Find where the given text appears and provide that cell's center as [X, Y] coordinate. 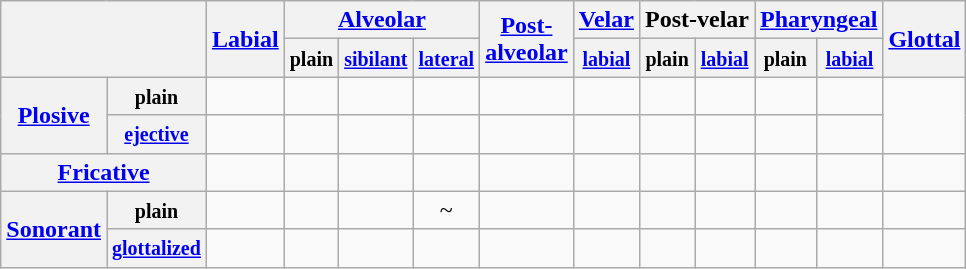
Pharyngeal [818, 20]
Glottal [924, 39]
Velar [606, 20]
sibilant [376, 58]
Sonorant [54, 229]
Labial [245, 39]
Post-velar [696, 20]
~ [446, 210]
Plosive [54, 115]
ejective [156, 134]
glottalized [156, 248]
Post-alveolar [527, 39]
Alveolar [382, 20]
lateral [446, 58]
Fricative [104, 172]
